Output the [X, Y] coordinate of the center of the cell containing the given text.  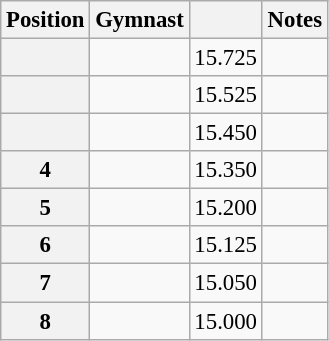
15.000 [226, 321]
5 [46, 208]
15.725 [226, 58]
15.125 [226, 245]
Position [46, 20]
15.350 [226, 170]
Notes [294, 20]
15.200 [226, 208]
8 [46, 321]
15.450 [226, 133]
15.050 [226, 283]
4 [46, 170]
6 [46, 245]
15.525 [226, 95]
Gymnast [140, 20]
7 [46, 283]
